Return the [x, y] coordinate for the center point of the cell that contains the specified text.  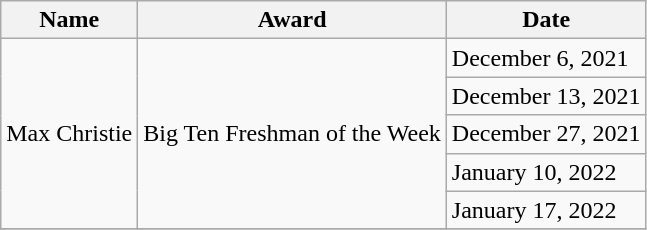
December 13, 2021 [546, 96]
January 10, 2022 [546, 172]
December 27, 2021 [546, 134]
Award [292, 20]
Max Christie [70, 134]
January 17, 2022 [546, 210]
December 6, 2021 [546, 58]
Name [70, 20]
Date [546, 20]
Big Ten Freshman of the Week [292, 134]
